Return the (X, Y) coordinate for the center point of the cell that contains the specified text.  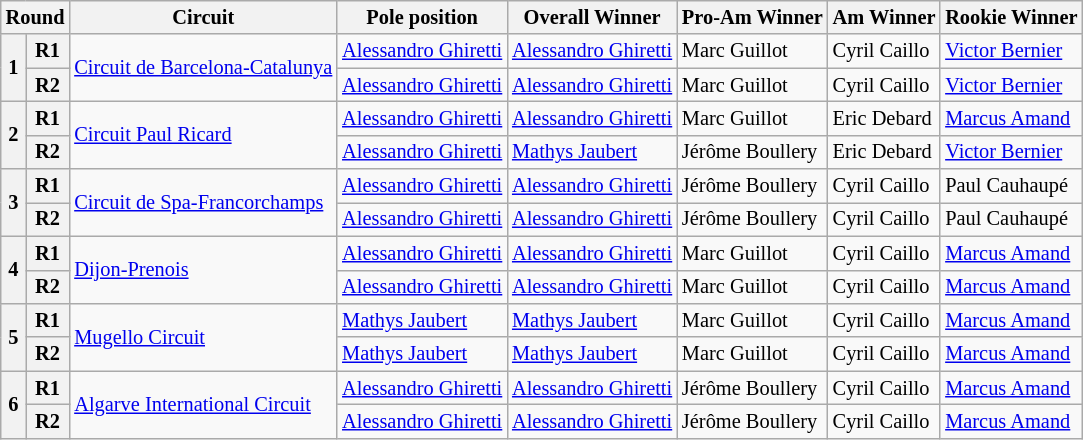
Circuit (203, 17)
Round (36, 17)
Algarve International Circuit (203, 404)
Pole position (422, 17)
Circuit de Spa-Francorchamps (203, 202)
3 (14, 202)
6 (14, 404)
Overall Winner (592, 17)
Circuit de Barcelona-Catalunya (203, 68)
4 (14, 270)
Circuit Paul Ricard (203, 134)
Dijon-Prenois (203, 270)
Mugello Circuit (203, 336)
Pro-Am Winner (752, 17)
5 (14, 336)
Rookie Winner (1011, 17)
2 (14, 134)
1 (14, 68)
Am Winner (884, 17)
